Search for the cell housing the specified text and yield its (x, y) center coordinate. 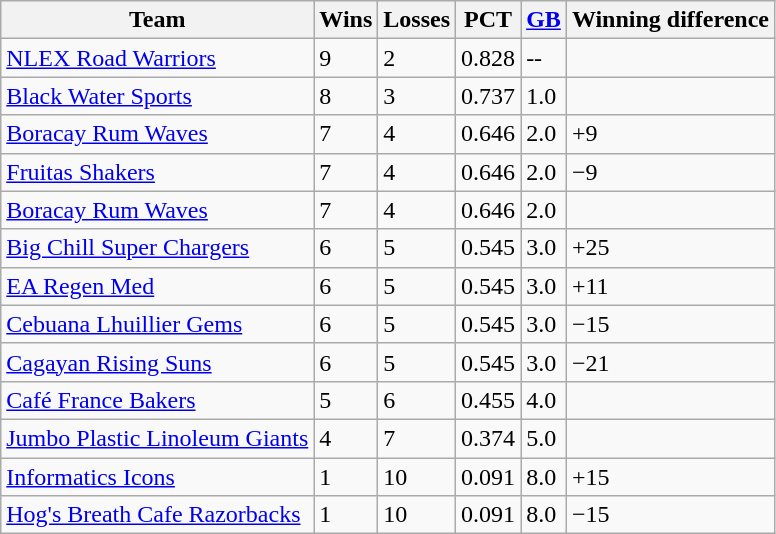
Winning difference (670, 20)
-- (544, 58)
Jumbo Plastic Linoleum Giants (158, 438)
Hog's Breath Cafe Razorbacks (158, 515)
3 (417, 96)
1.0 (544, 96)
5.0 (544, 438)
Losses (417, 20)
2 (417, 58)
4.0 (544, 400)
PCT (488, 20)
Informatics Icons (158, 477)
GB (544, 20)
9 (346, 58)
NLEX Road Warriors (158, 58)
−21 (670, 362)
Cebuana Lhuillier Gems (158, 324)
Cagayan Rising Suns (158, 362)
Wins (346, 20)
+15 (670, 477)
+11 (670, 286)
+9 (670, 134)
0.374 (488, 438)
Black Water Sports (158, 96)
Fruitas Shakers (158, 172)
Team (158, 20)
EA Regen Med (158, 286)
8 (346, 96)
0.828 (488, 58)
−9 (670, 172)
0.737 (488, 96)
0.455 (488, 400)
Big Chill Super Chargers (158, 248)
+25 (670, 248)
Café France Bakers (158, 400)
